Capture the cell that displays the provided text and extract its [x, y] central coordinate. 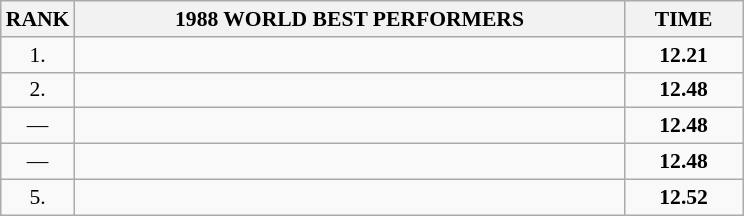
2. [38, 90]
TIME [684, 19]
1988 WORLD BEST PERFORMERS [349, 19]
1. [38, 55]
12.21 [684, 55]
RANK [38, 19]
5. [38, 197]
12.52 [684, 197]
